Return (X, Y) of the center of cell containing provided text 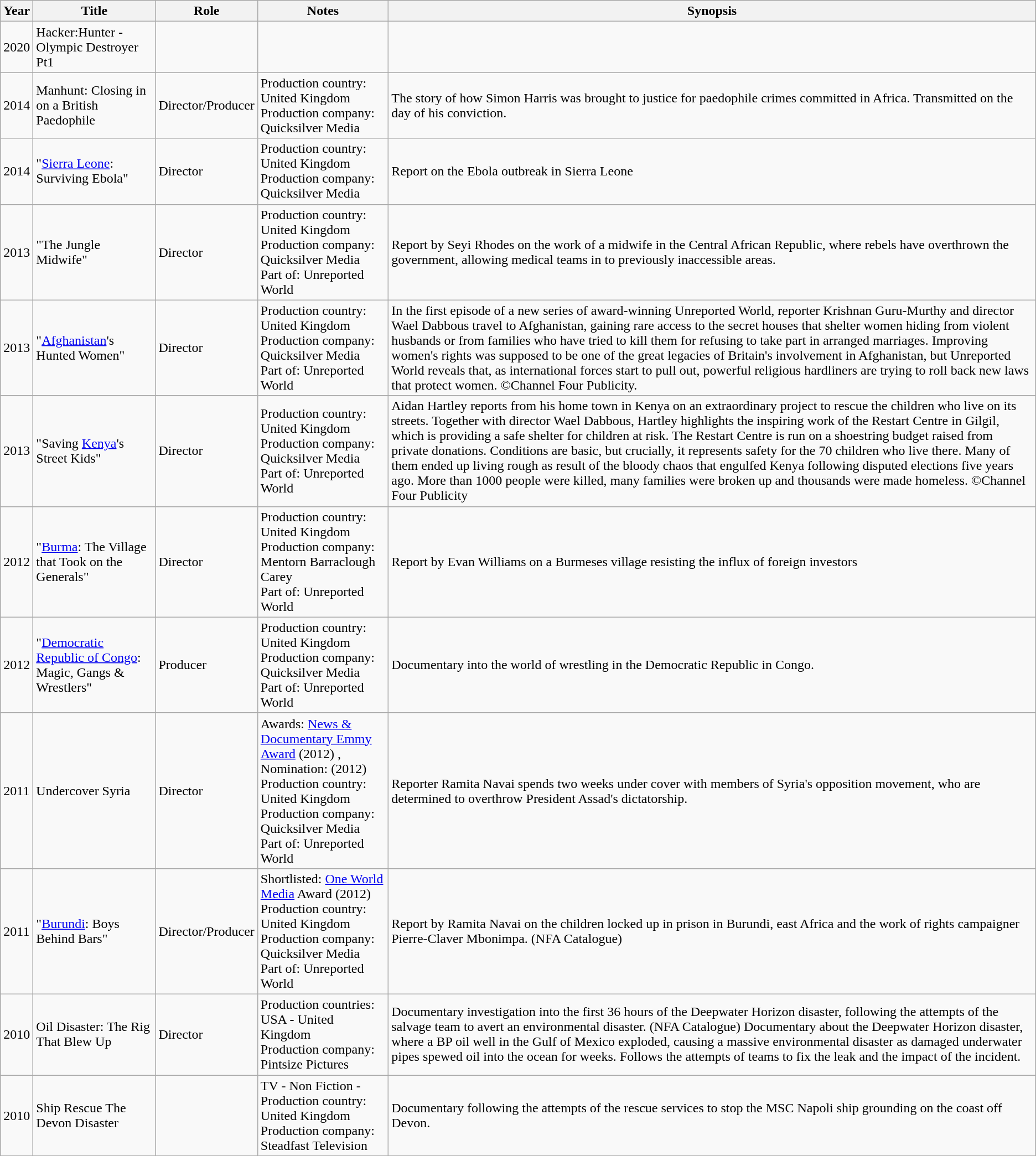
"Burma: The Village that Took on the Generals" (94, 562)
Notes (323, 11)
Title (94, 11)
Hacker:Hunter - Olympic Destroyer Pt1 (94, 47)
Shortlisted: One World Media Award (2012)Production country: United KingdomProduction company: Quicksilver MediaPart of: Unreported World (323, 931)
The story of how Simon Harris was brought to justice for paedophile crimes committed in Africa. Transmitted on the day of his conviction. (712, 105)
TV - Non Fiction - Production country: United KingdomProduction company: Steadfast Television (323, 1115)
"The Jungle Midwife" (94, 252)
Report by Evan Williams on a Burmeses village resisting the influx of foreign investors (712, 562)
"Burundi: Boys Behind Bars" (94, 931)
Documentary into the world of wrestling in the Democratic Republic in Congo. (712, 665)
Producer (206, 665)
Report on the Ebola outbreak in Sierra Leone (712, 172)
Ship Rescue The Devon Disaster (94, 1115)
Production country: United KingdomProduction company: Mentorn Barraclough CareyPart of: Unreported World (323, 562)
"Afghanistan's Hunted Women" (94, 348)
Undercover Syria (94, 790)
Oil Disaster: The Rig That Blew Up (94, 1034)
Role (206, 11)
Documentary following the attempts of the rescue services to stop the MSC Napoli ship grounding on the coast off Devon. (712, 1115)
"Democratic Republic of Congo: Magic, Gangs & Wrestlers" (94, 665)
Manhunt: Closing in on a British Paedophile (94, 105)
"Saving Kenya's Street Kids" (94, 451)
Year (17, 11)
2020 (17, 47)
"Sierra Leone: Surviving Ebola" (94, 172)
Synopsis (712, 11)
Production countries: USA - United KingdomProduction company: Pintsize Pictures (323, 1034)
